Output the (X, Y) coordinate of the center of the cell containing the given text.  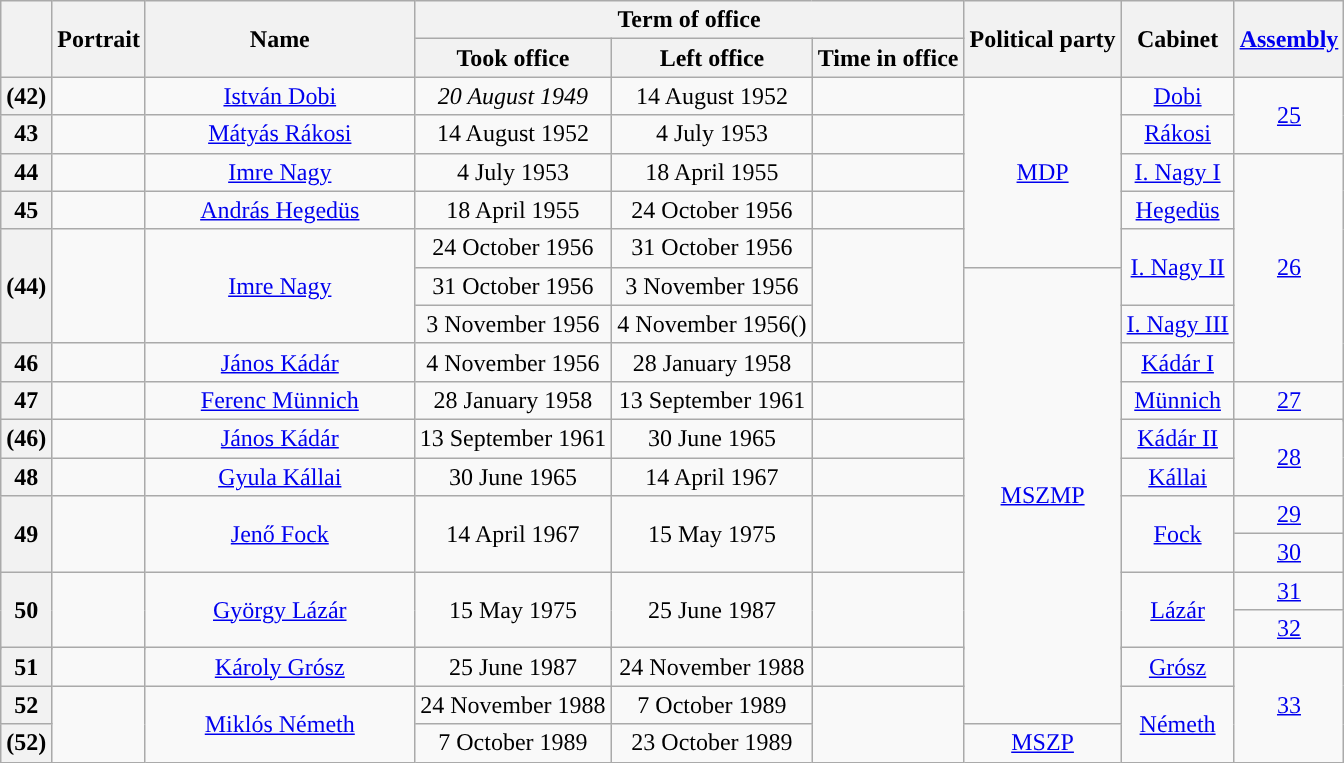
Mátyás Rákosi (280, 134)
43 (26, 134)
Münnich (1178, 400)
33 (1289, 705)
MDP (1042, 172)
Hegedüs (1178, 210)
Political party (1042, 39)
I. Nagy II (1178, 267)
25 (1289, 115)
Time in office (888, 58)
50 (26, 610)
4 November 1956() (712, 324)
Gyula Kállai (280, 477)
45 (26, 210)
23 October 1989 (712, 743)
Portrait (99, 39)
48 (26, 477)
31 (1289, 591)
32 (1289, 629)
Dobi (1178, 96)
Károly Grósz (280, 667)
MSZMP (1042, 496)
Left office (712, 58)
István Dobi (280, 96)
Jenő Fock (280, 534)
26 (1289, 267)
András Hegedüs (280, 210)
Németh (1178, 724)
Ferenc Münnich (280, 400)
Name (280, 39)
Kádár II (1178, 438)
(42) (26, 96)
Miklós Németh (280, 724)
(44) (26, 286)
Term of office (689, 20)
György Lázár (280, 610)
28 (1289, 457)
49 (26, 534)
Kállai (1178, 477)
47 (26, 400)
46 (26, 362)
52 (26, 705)
Cabinet (1178, 39)
Lázár (1178, 610)
51 (26, 667)
Took office (513, 58)
27 (1289, 400)
(46) (26, 438)
(52) (26, 743)
44 (26, 172)
I. Nagy III (1178, 324)
20 August 1949 (513, 96)
29 (1289, 515)
4 November 1956 (513, 362)
Grósz (1178, 667)
Kádár I (1178, 362)
Rákosi (1178, 134)
I. Nagy I (1178, 172)
Fock (1178, 534)
30 (1289, 553)
MSZP (1042, 743)
Assembly (1289, 39)
